For the text-containing cell, return its midpoint in (X, Y) coordinate format. 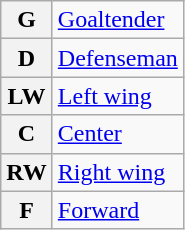
Defenseman (118, 58)
Right wing (118, 172)
Goaltender (118, 20)
Left wing (118, 96)
Forward (118, 210)
LW (27, 96)
G (27, 20)
RW (27, 172)
C (27, 134)
D (27, 58)
Center (118, 134)
F (27, 210)
